Output the [X, Y] coordinate of the center of the cell containing the given text.  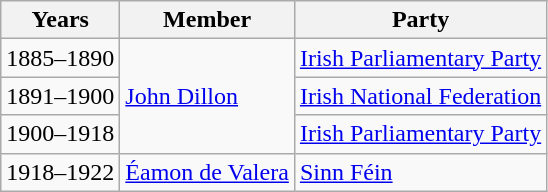
John Dillon [208, 96]
1891–1900 [60, 96]
1918–1922 [60, 172]
Party [420, 20]
Irish National Federation [420, 96]
Sinn Féin [420, 172]
Éamon de Valera [208, 172]
Years [60, 20]
1900–1918 [60, 134]
Member [208, 20]
1885–1890 [60, 58]
